Pinpoint the cell where the given text exists, returning its [x, y] midpoint coordinate. 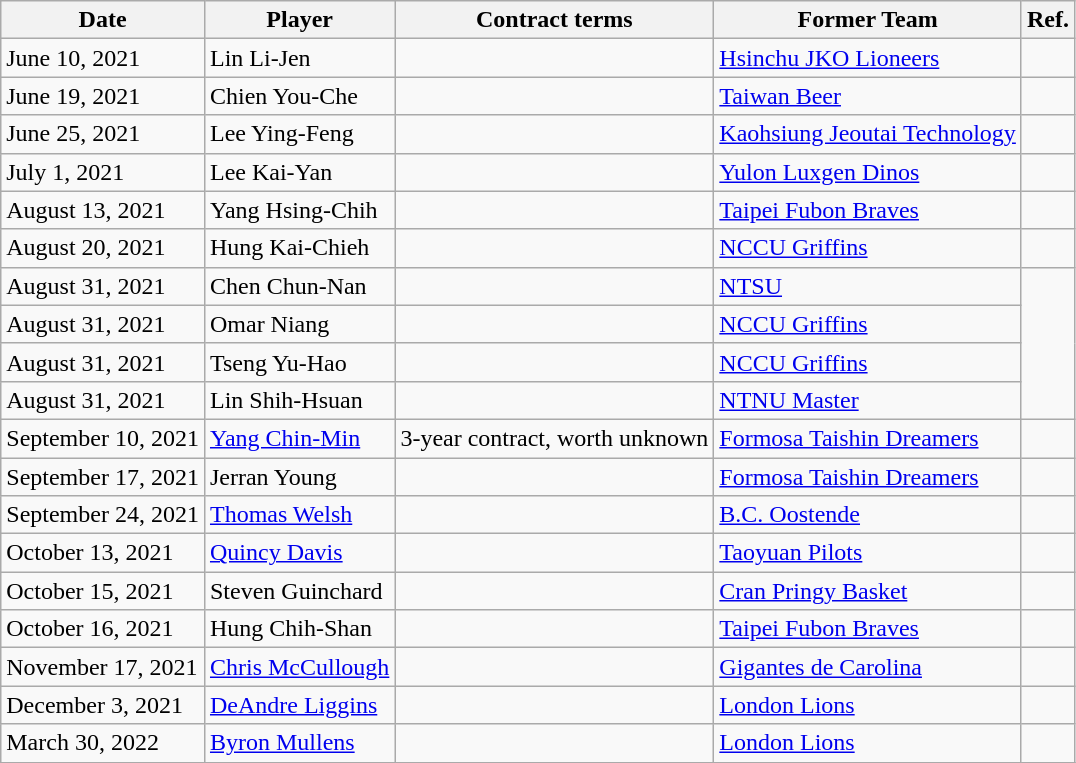
Taoyuan Pilots [868, 553]
Player [299, 20]
B.C. Oostende [868, 515]
Lee Ying-Feng [299, 134]
Lin Shih-Hsuan [299, 400]
Thomas Welsh [299, 515]
Chen Chun-Nan [299, 286]
November 17, 2021 [103, 667]
October 13, 2021 [103, 553]
June 10, 2021 [103, 58]
Omar Niang [299, 324]
NTSU [868, 286]
Byron Mullens [299, 743]
Chien You-Che [299, 96]
Chris McCullough [299, 667]
Taiwan Beer [868, 96]
July 1, 2021 [103, 172]
August 20, 2021 [103, 248]
Jerran Young [299, 477]
June 19, 2021 [103, 96]
Kaohsiung Jeoutai Technology [868, 134]
3-year contract, worth unknown [554, 438]
September 24, 2021 [103, 515]
Quincy Davis [299, 553]
September 17, 2021 [103, 477]
September 10, 2021 [103, 438]
Yulon Luxgen Dinos [868, 172]
Hsinchu JKO Lioneers [868, 58]
Tseng Yu-Hao [299, 362]
Cran Pringy Basket [868, 591]
Yang Hsing-Chih [299, 210]
December 3, 2021 [103, 705]
Hung Kai-Chieh [299, 248]
Yang Chin-Min [299, 438]
August 13, 2021 [103, 210]
Lee Kai-Yan [299, 172]
Date [103, 20]
Hung Chih-Shan [299, 629]
June 25, 2021 [103, 134]
Ref. [1048, 20]
October 15, 2021 [103, 591]
Steven Guinchard [299, 591]
Former Team [868, 20]
October 16, 2021 [103, 629]
DeAndre Liggins [299, 705]
March 30, 2022 [103, 743]
NTNU Master [868, 400]
Lin Li-Jen [299, 58]
Gigantes de Carolina [868, 667]
Contract terms [554, 20]
